Locate the cell with the specified text and output its (x, y) center coordinate. 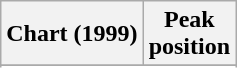
Peakposition (189, 34)
Chart (1999) (72, 34)
